Determine the [X, Y] coordinate at the center of the cell enclosing the given text.  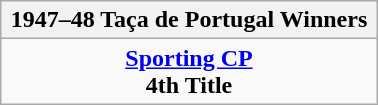
1947–48 Taça de Portugal Winners [189, 20]
Sporting CP4th Title [189, 72]
